Identify which cell holds the provided text, then report its (X, Y) central coordinate. 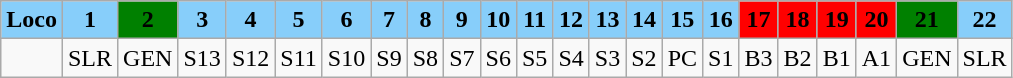
3 (202, 20)
S2 (644, 58)
14 (644, 20)
11 (534, 20)
7 (389, 20)
S8 (425, 58)
21 (927, 20)
A1 (876, 58)
PC (682, 58)
S9 (389, 58)
18 (798, 20)
S6 (498, 58)
16 (721, 20)
B1 (836, 58)
8 (425, 20)
B2 (798, 58)
12 (571, 20)
9 (462, 20)
S13 (202, 58)
Loco (32, 20)
S4 (571, 58)
4 (250, 20)
5 (299, 20)
19 (836, 20)
20 (876, 20)
S7 (462, 58)
1 (90, 20)
10 (498, 20)
S12 (250, 58)
17 (758, 20)
S10 (346, 58)
6 (346, 20)
S3 (607, 58)
13 (607, 20)
S11 (299, 58)
2 (148, 20)
15 (682, 20)
S5 (534, 58)
B3 (758, 58)
22 (984, 20)
S1 (721, 58)
